For the text-containing cell, return its midpoint in [X, Y] coordinate format. 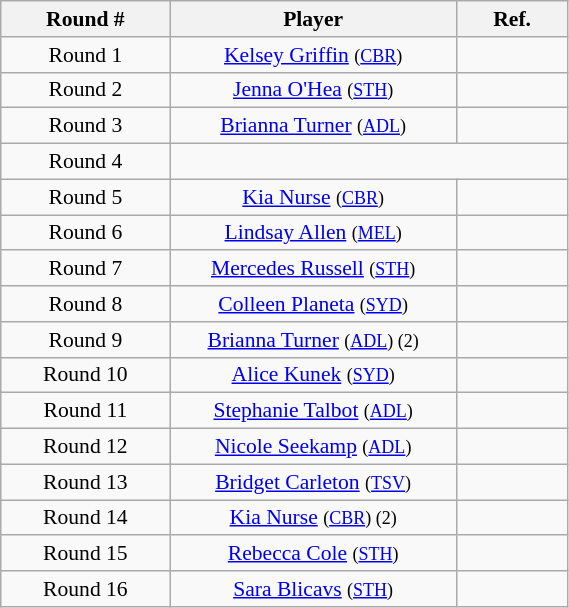
Round 16 [86, 589]
Lindsay Allen (MEL) [313, 233]
Brianna Turner (ADL) (2) [313, 340]
Jenna O'Hea (STH) [313, 90]
Round 6 [86, 233]
Player [313, 19]
Round 2 [86, 90]
Round 15 [86, 554]
Round 13 [86, 482]
Ref. [512, 19]
Round 9 [86, 340]
Kia Nurse (CBR) [313, 197]
Nicole Seekamp (ADL) [313, 447]
Kia Nurse (CBR) (2) [313, 518]
Round 10 [86, 375]
Round 4 [86, 162]
Round 14 [86, 518]
Bridget Carleton (TSV) [313, 482]
Round 8 [86, 304]
Kelsey Griffin (CBR) [313, 55]
Round 5 [86, 197]
Round 3 [86, 126]
Round 1 [86, 55]
Brianna Turner (ADL) [313, 126]
Round 11 [86, 411]
Round 7 [86, 269]
Stephanie Talbot (ADL) [313, 411]
Round 12 [86, 447]
Sara Blicavs (STH) [313, 589]
Mercedes Russell (STH) [313, 269]
Colleen Planeta (SYD) [313, 304]
Round # [86, 19]
Alice Kunek (SYD) [313, 375]
Rebecca Cole (STH) [313, 554]
